Find where the given text appears and provide that cell's center as (x, y) coordinate. 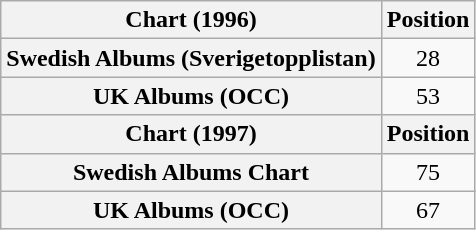
Chart (1996) (191, 20)
Swedish Albums Chart (191, 172)
Chart (1997) (191, 134)
67 (428, 210)
53 (428, 96)
75 (428, 172)
28 (428, 58)
Swedish Albums (Sverigetopplistan) (191, 58)
